Find where the given text appears and provide that cell's center as (x, y) coordinate. 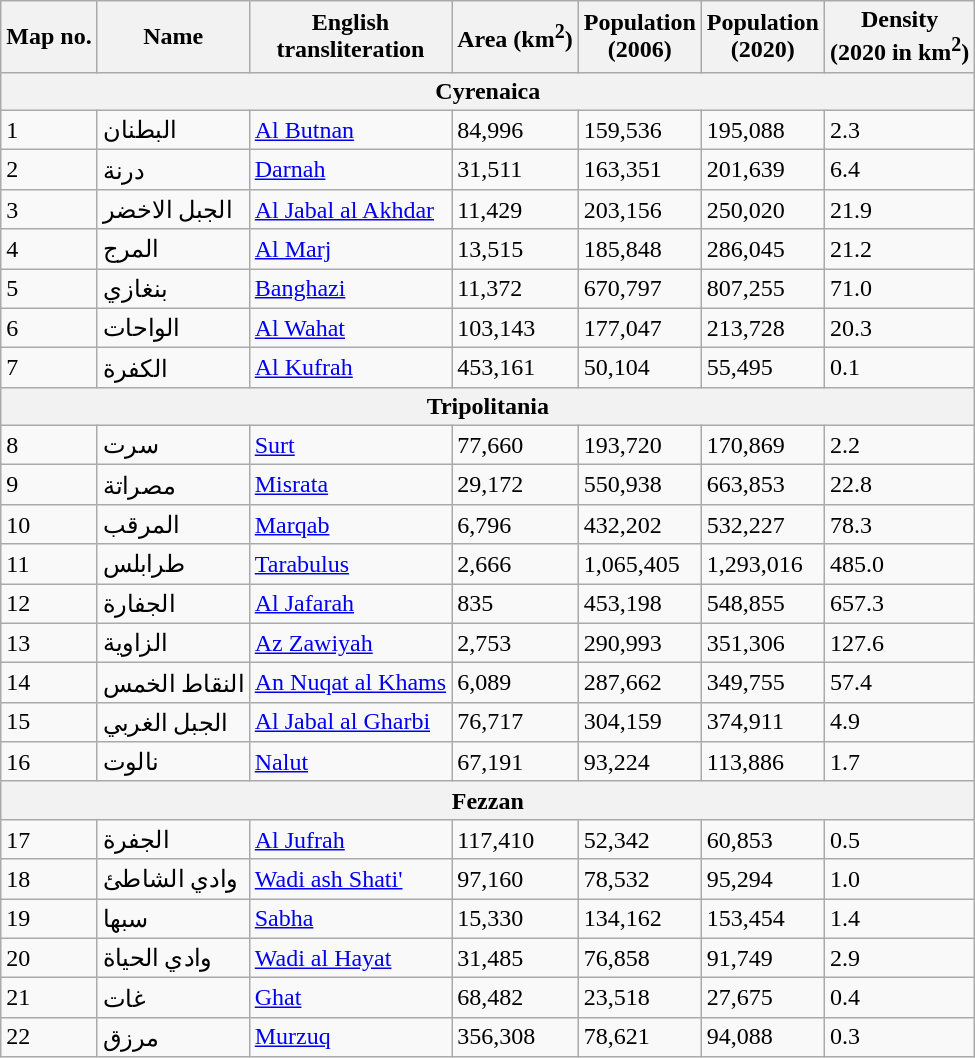
نالوت (173, 762)
Tarabulus (350, 564)
Al Jabal al Gharbi (350, 722)
21.9 (899, 209)
67,191 (516, 762)
المرج (173, 249)
657.3 (899, 604)
المرقب (173, 524)
17 (49, 839)
Al Kufrah (350, 368)
163,351 (640, 170)
2 (49, 170)
117,410 (516, 839)
60,853 (762, 839)
76,858 (640, 958)
485.0 (899, 564)
21 (49, 998)
Az Zawiyah (350, 643)
0.3 (899, 1037)
670,797 (640, 289)
Al Butnan (350, 130)
4.9 (899, 722)
19 (49, 919)
663,853 (762, 485)
1,293,016 (762, 564)
7 (49, 368)
351,306 (762, 643)
وادي الشاطئ (173, 879)
Fezzan (488, 800)
1.7 (899, 762)
13,515 (516, 249)
18 (49, 879)
النقاط الخمس (173, 683)
6 (49, 328)
8 (49, 445)
0.4 (899, 998)
Map no. (49, 37)
356,308 (516, 1037)
15 (49, 722)
سبها (173, 919)
English transliteration (350, 37)
22 (49, 1037)
11 (49, 564)
6.4 (899, 170)
2,666 (516, 564)
548,855 (762, 604)
Wadi al Hayat (350, 958)
159,536 (640, 130)
طرابلس (173, 564)
250,020 (762, 209)
31,511 (516, 170)
2.3 (899, 130)
13 (49, 643)
103,143 (516, 328)
349,755 (762, 683)
23,518 (640, 998)
Murzuq (350, 1037)
91,749 (762, 958)
14 (49, 683)
50,104 (640, 368)
الجبل الاخضر (173, 209)
الجفرة (173, 839)
Al Marj (350, 249)
170,869 (762, 445)
Misrata (350, 485)
Wadi ash Shati' (350, 879)
68,482 (516, 998)
Population (2020) (762, 37)
Tripolitania (488, 406)
127.6 (899, 643)
0.1 (899, 368)
193,720 (640, 445)
29,172 (516, 485)
11,429 (516, 209)
وادي الحياة (173, 958)
Al Jufrah (350, 839)
286,045 (762, 249)
15,330 (516, 919)
الجبل الغربي (173, 722)
Name (173, 37)
287,662 (640, 683)
195,088 (762, 130)
203,156 (640, 209)
9 (49, 485)
Cyrenaica (488, 91)
78,532 (640, 879)
31,485 (516, 958)
0.5 (899, 839)
Density(2020 in km2) (899, 37)
5 (49, 289)
مرزق (173, 1037)
94,088 (762, 1037)
Population (2006) (640, 37)
76,717 (516, 722)
Al Wahat (350, 328)
Al Jafarah (350, 604)
Sabha (350, 919)
2.9 (899, 958)
الواحات (173, 328)
An Nuqat al Khams (350, 683)
16 (49, 762)
84,996 (516, 130)
304,159 (640, 722)
الكفرة (173, 368)
10 (49, 524)
الزاوية (173, 643)
Nalut (350, 762)
78,621 (640, 1037)
71.0 (899, 289)
835 (516, 604)
12 (49, 604)
185,848 (640, 249)
2.2 (899, 445)
807,255 (762, 289)
2,753 (516, 643)
290,993 (640, 643)
532,227 (762, 524)
550,938 (640, 485)
4 (49, 249)
201,639 (762, 170)
6,089 (516, 683)
77,660 (516, 445)
57.4 (899, 683)
Marqab (350, 524)
1 (49, 130)
Surt (350, 445)
55,495 (762, 368)
6,796 (516, 524)
Banghazi (350, 289)
Al Jabal al Akhdar (350, 209)
سرت (173, 445)
134,162 (640, 919)
153,454 (762, 919)
52,342 (640, 839)
3 (49, 209)
374,911 (762, 722)
20.3 (899, 328)
مصراتة (173, 485)
177,047 (640, 328)
Darnah (350, 170)
21.2 (899, 249)
432,202 (640, 524)
27,675 (762, 998)
البطنان (173, 130)
453,198 (640, 604)
22.8 (899, 485)
213,728 (762, 328)
درنة (173, 170)
93,224 (640, 762)
Ghat (350, 998)
الجفارة (173, 604)
1,065,405 (640, 564)
بنغازي (173, 289)
95,294 (762, 879)
1.4 (899, 919)
غات (173, 998)
Area (km2) (516, 37)
11,372 (516, 289)
453,161 (516, 368)
78.3 (899, 524)
97,160 (516, 879)
113,886 (762, 762)
1.0 (899, 879)
20 (49, 958)
